Provide the [X, Y] coordinate of the cell's center where the given text is located.  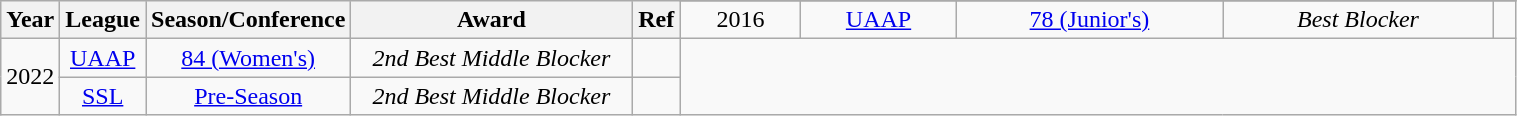
SSL [103, 96]
Season/Conference [248, 20]
2022 [30, 77]
Ref [656, 20]
Year [30, 20]
84 (Women's) [248, 58]
Best Blocker [1358, 20]
2016 [740, 20]
Pre-Season [248, 96]
League [103, 20]
Award [492, 20]
78 (Junior's) [1089, 20]
